Return the (X, Y) coordinate for the center point of the cell that contains the specified text.  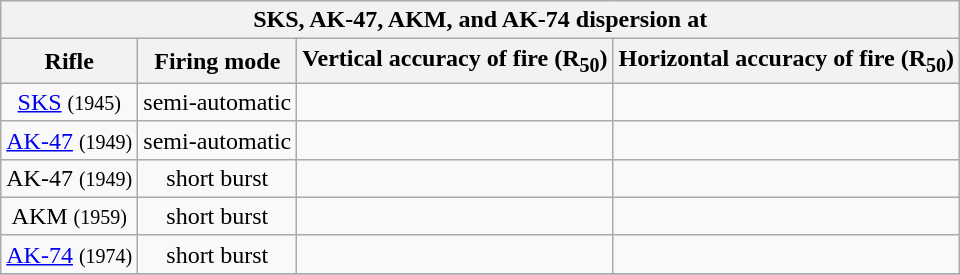
Horizontal accuracy of fire (R50) (786, 61)
Vertical accuracy of fire (R50) (455, 61)
Firing mode (218, 61)
AK-74 (1974) (70, 254)
AKM (1959) (70, 216)
Rifle (70, 61)
SKS, AK-47, AKM, and AK-74 dispersion at (480, 20)
SKS (1945) (70, 102)
